Search for the cell housing the specified text and yield its [x, y] center coordinate. 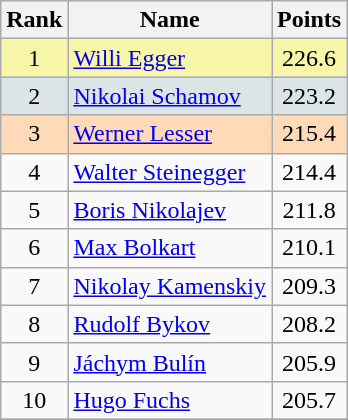
226.6 [310, 58]
5 [34, 210]
Name [170, 20]
Willi Egger [170, 58]
205.7 [310, 400]
Points [310, 20]
223.2 [310, 96]
Rank [34, 20]
8 [34, 324]
210.1 [310, 248]
10 [34, 400]
Hugo Fuchs [170, 400]
Walter Steinegger [170, 172]
208.2 [310, 324]
2 [34, 96]
9 [34, 362]
215.4 [310, 134]
Nikolai Schamov [170, 96]
3 [34, 134]
209.3 [310, 286]
6 [34, 248]
Nikolay Kamenskiy [170, 286]
7 [34, 286]
Max Bolkart [170, 248]
1 [34, 58]
211.8 [310, 210]
205.9 [310, 362]
4 [34, 172]
Boris Nikolajev [170, 210]
Werner Lesser [170, 134]
Jáchym Bulín [170, 362]
Rudolf Bykov [170, 324]
214.4 [310, 172]
